Determine the (X, Y) coordinate at the center of the cell enclosing the given text.  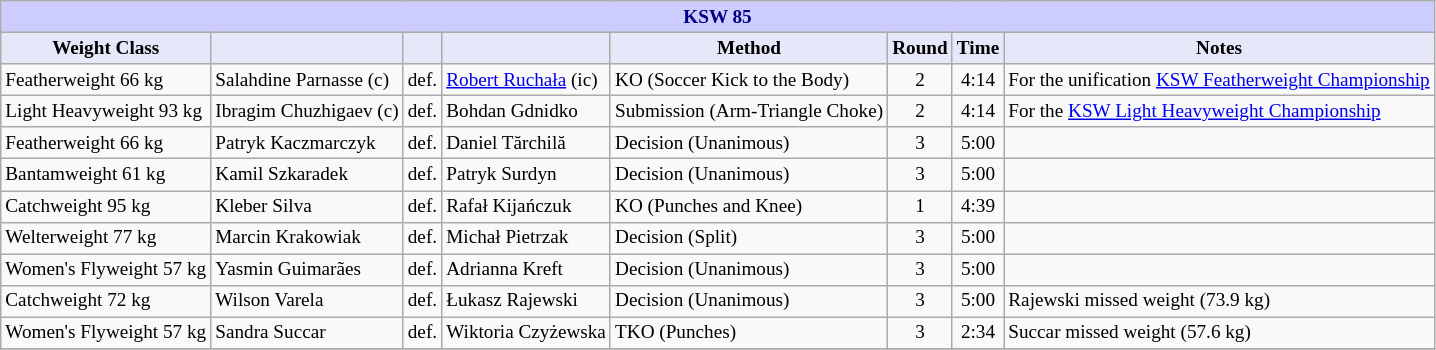
Adrianna Kreft (526, 270)
2:34 (978, 333)
Succar missed weight (57.6 kg) (1220, 333)
Patryk Surdyn (526, 175)
Submission (Arm-Triangle Choke) (748, 111)
1 (920, 206)
Decision (Split) (748, 238)
Daniel Tărchilă (526, 143)
Rajewski missed weight (73.9 kg) (1220, 301)
Notes (1220, 48)
Method (748, 48)
Kleber Silva (307, 206)
4:39 (978, 206)
TKO (Punches) (748, 333)
Łukasz Rajewski (526, 301)
Salahdine Parnasse (c) (307, 80)
KO (Punches and Knee) (748, 206)
Sandra Succar (307, 333)
Robert Ruchała (ic) (526, 80)
Weight Class (106, 48)
Marcin Krakowiak (307, 238)
Wilson Varela (307, 301)
Light Heavyweight 93 kg (106, 111)
Kamil Szkaradek (307, 175)
Catchweight 72 kg (106, 301)
Bantamweight 61 kg (106, 175)
KSW 85 (718, 17)
Wiktoria Czyżewska (526, 333)
Michał Pietrzak (526, 238)
Round (920, 48)
Bohdan Gdnidko (526, 111)
KO (Soccer Kick to the Body) (748, 80)
Catchweight 95 kg (106, 206)
Time (978, 48)
For the KSW Light Heavyweight Championship (1220, 111)
For the unification KSW Featherweight Championship (1220, 80)
Rafał Kijańczuk (526, 206)
Patryk Kaczmarczyk (307, 143)
Ibragim Chuzhigaev (c) (307, 111)
Yasmin Guimarães (307, 270)
Welterweight 77 kg (106, 238)
